Locate the cell with the specified text and output its (X, Y) center coordinate. 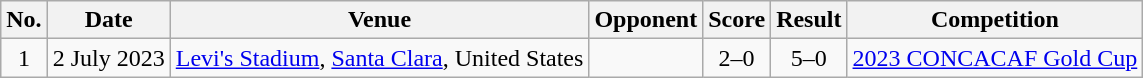
Result (809, 20)
2–0 (737, 58)
Opponent (646, 20)
No. (24, 20)
2 July 2023 (108, 58)
2023 CONCACAF Gold Cup (995, 58)
1 (24, 58)
Date (108, 20)
Levi's Stadium, Santa Clara, United States (380, 58)
5–0 (809, 58)
Score (737, 20)
Competition (995, 20)
Venue (380, 20)
